Return the [x, y] coordinate for the center point of the cell that contains the specified text.  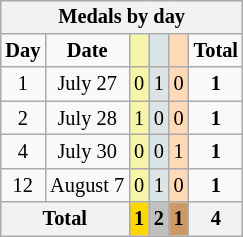
July 30 [87, 152]
July 27 [87, 84]
August 7 [87, 185]
Date [87, 51]
12 [22, 185]
Day [22, 51]
Medals by day [121, 17]
July 28 [87, 118]
